Determine the [x, y] coordinate at the center of the cell enclosing the given text.  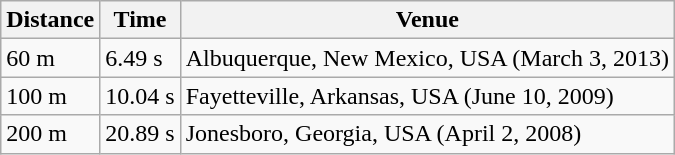
10.04 s [140, 96]
Time [140, 20]
Distance [50, 20]
Venue [427, 20]
200 m [50, 134]
100 m [50, 96]
Jonesboro, Georgia, USA (April 2, 2008) [427, 134]
Albuquerque, New Mexico, USA (March 3, 2013) [427, 58]
60 m [50, 58]
Fayetteville, Arkansas, USA (June 10, 2009) [427, 96]
20.89 s [140, 134]
6.49 s [140, 58]
